Locate the cell with the specified text and output its [X, Y] center coordinate. 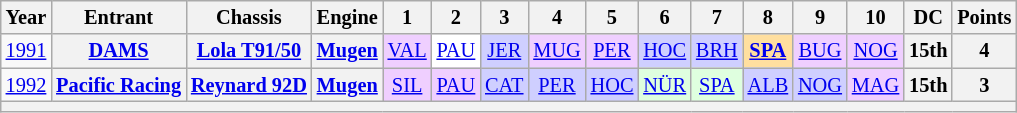
6 [664, 17]
8 [768, 17]
1992 [26, 85]
1991 [26, 51]
SIL [408, 85]
DAMS [118, 51]
2 [456, 17]
10 [876, 17]
5 [612, 17]
MAG [876, 85]
Engine [348, 17]
ALB [768, 85]
Reynard 92D [249, 85]
Chassis [249, 17]
7 [717, 17]
MUG [556, 51]
BRH [717, 51]
NÜR [664, 85]
Lola T91/50 [249, 51]
Year [26, 17]
1 [408, 17]
CAT [504, 85]
Points [984, 17]
9 [820, 17]
JER [504, 51]
Pacific Racing [118, 85]
BUG [820, 51]
Entrant [118, 17]
DC [928, 17]
VAL [408, 51]
